Pinpoint the cell where the given text exists, returning its [x, y] midpoint coordinate. 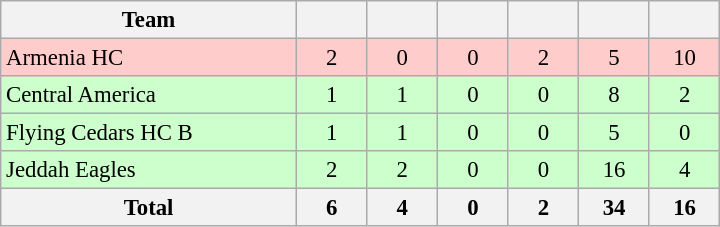
Central America [149, 95]
Jeddah Eagles [149, 170]
Armenia HC [149, 58]
8 [614, 95]
6 [332, 208]
Flying Cedars HC B [149, 133]
34 [614, 208]
Total [149, 208]
10 [684, 58]
Team [149, 20]
